Determine the (X, Y) coordinate at the center of the cell enclosing the given text.  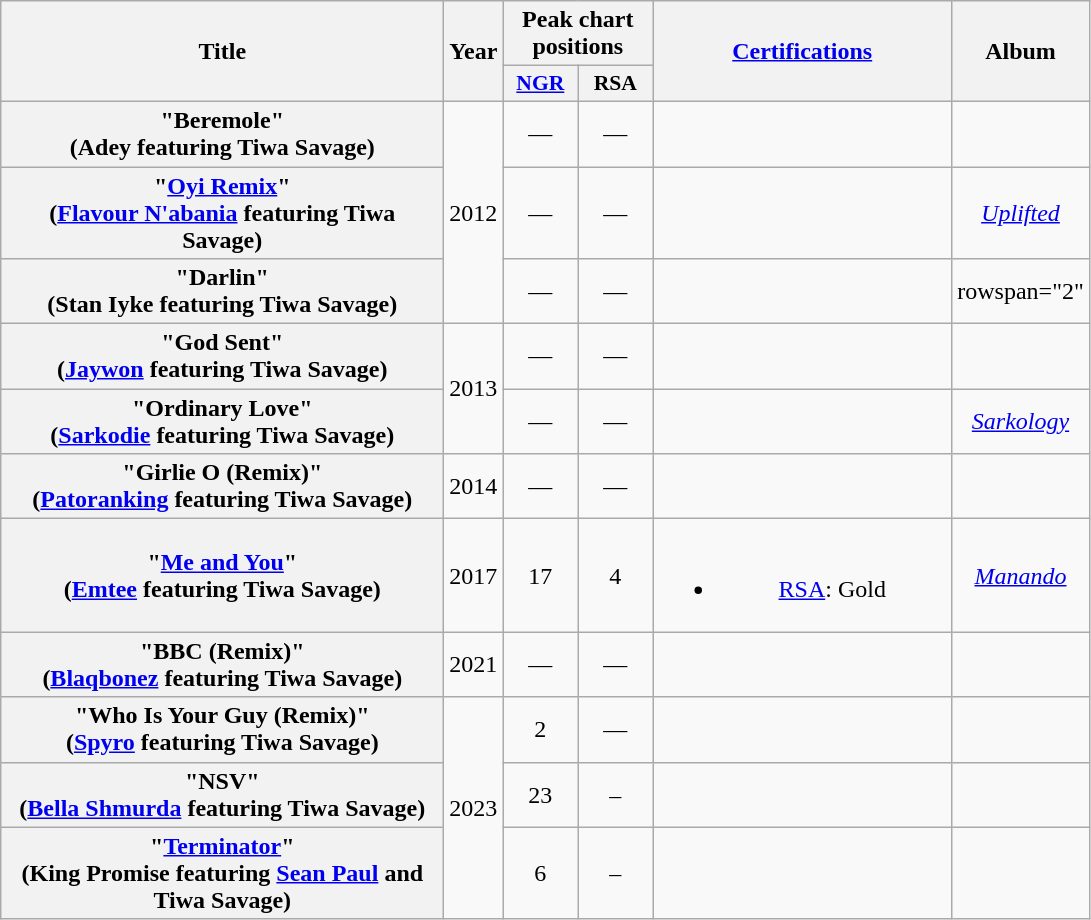
2021 (474, 664)
Peak chart positions (578, 34)
NGR (540, 84)
Title (222, 52)
Manando (1021, 576)
Uplifted (1021, 212)
"Ordinary Love"(Sarkodie featuring Tiwa Savage) (222, 422)
4 (616, 576)
23 (540, 794)
"Who Is Your Guy (Remix)"(Spyro featuring Tiwa Savage) (222, 730)
2013 (474, 389)
"Oyi Remix"(Flavour N'abania featuring Tiwa Savage) (222, 212)
Year (474, 52)
Sarkology (1021, 422)
"Beremole"(Adey featuring Tiwa Savage) (222, 134)
"BBC (Remix)"(Blaqbonez featuring Tiwa Savage) (222, 664)
"Me and You"(Emtee featuring Tiwa Savage) (222, 576)
"Terminator"(King Promise featuring Sean Paul and Tiwa Savage) (222, 873)
"NSV"(Bella Shmurda featuring Tiwa Savage) (222, 794)
2 (540, 730)
"Darlin" (Stan Iyke featuring Tiwa Savage) (222, 292)
2012 (474, 212)
"God Sent"(Jaywon featuring Tiwa Savage) (222, 356)
RSA: Gold (802, 576)
2014 (474, 486)
rowspan="2" (1021, 292)
Certifications (802, 52)
2023 (474, 808)
17 (540, 576)
"Girlie O (Remix)"(Patoranking featuring Tiwa Savage) (222, 486)
Album (1021, 52)
RSA (616, 84)
2017 (474, 576)
6 (540, 873)
